Find where the given text appears and provide that cell's center as [x, y] coordinate. 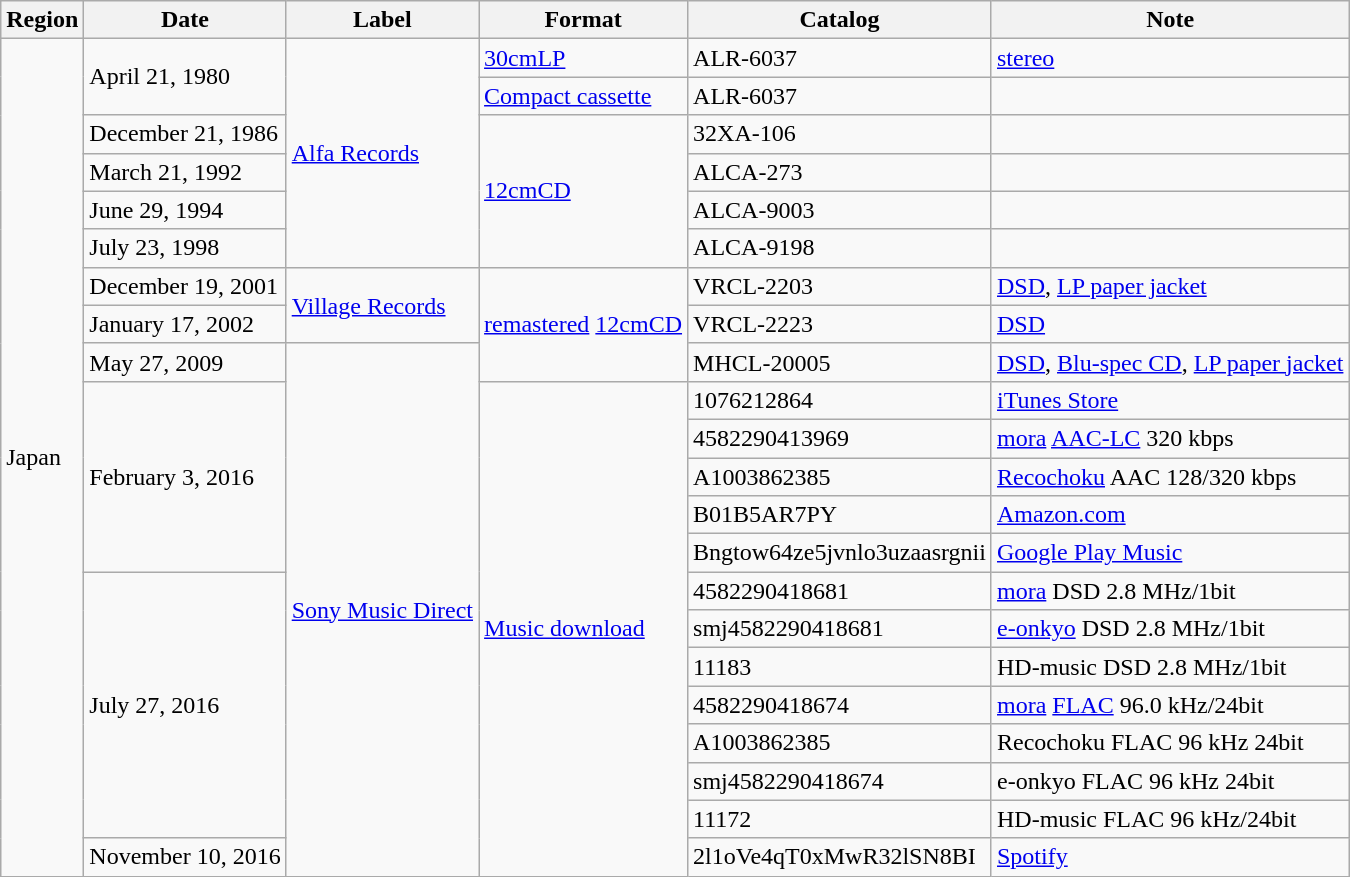
DSD, LP paper jacket [1170, 286]
Music download [584, 628]
4582290418674 [840, 705]
Region [42, 20]
Recochoku AAC 128/320 kbps [1170, 477]
MHCL-20005 [840, 362]
Format [584, 20]
Alfa Records [382, 153]
March 21, 1992 [185, 172]
Date [185, 20]
DSD, Blu-spec CD, LP paper jacket [1170, 362]
July 23, 1998 [185, 248]
Japan [42, 458]
HD-music FLAC 96 kHz/24bit [1170, 819]
VRCL-2223 [840, 324]
11172 [840, 819]
30cmLP [584, 58]
Recochoku FLAC 96 kHz 24bit [1170, 743]
e-onkyo FLAC 96 kHz 24bit [1170, 781]
4582290418681 [840, 591]
June 29, 1994 [185, 210]
11183 [840, 667]
mora FLAC 96.0 kHz/24bit [1170, 705]
smj4582290418674 [840, 781]
2l1oVe4qT0xMwR32lSN8BI [840, 857]
November 10, 2016 [185, 857]
DSD [1170, 324]
12cmCD [584, 191]
4582290413969 [840, 438]
Label [382, 20]
mora AAC-LC 320 kbps [1170, 438]
Catalog [840, 20]
Compact cassette [584, 96]
February 3, 2016 [185, 476]
Google Play Music [1170, 553]
Bngtow64ze5jvnlo3uzaasrgnii [840, 553]
stereo [1170, 58]
December 19, 2001 [185, 286]
Amazon.com [1170, 515]
April 21, 1980 [185, 77]
smj4582290418681 [840, 629]
mora DSD 2.8 MHz/1bit [1170, 591]
VRCL-2203 [840, 286]
December 21, 1986 [185, 134]
ALCA-9003 [840, 210]
Spotify [1170, 857]
e-onkyo DSD 2.8 MHz/1bit [1170, 629]
ALCA-9198 [840, 248]
July 27, 2016 [185, 705]
32XA-106 [840, 134]
HD-music DSD 2.8 MHz/1bit [1170, 667]
ALCA-273 [840, 172]
May 27, 2009 [185, 362]
1076212864 [840, 400]
B01B5AR7PY [840, 515]
Note [1170, 20]
iTunes Store [1170, 400]
Village Records [382, 305]
remastered 12cmCD [584, 324]
Sony Music Direct [382, 610]
January 17, 2002 [185, 324]
